From the cell containing the given text, extract its center point as [x, y] coordinate. 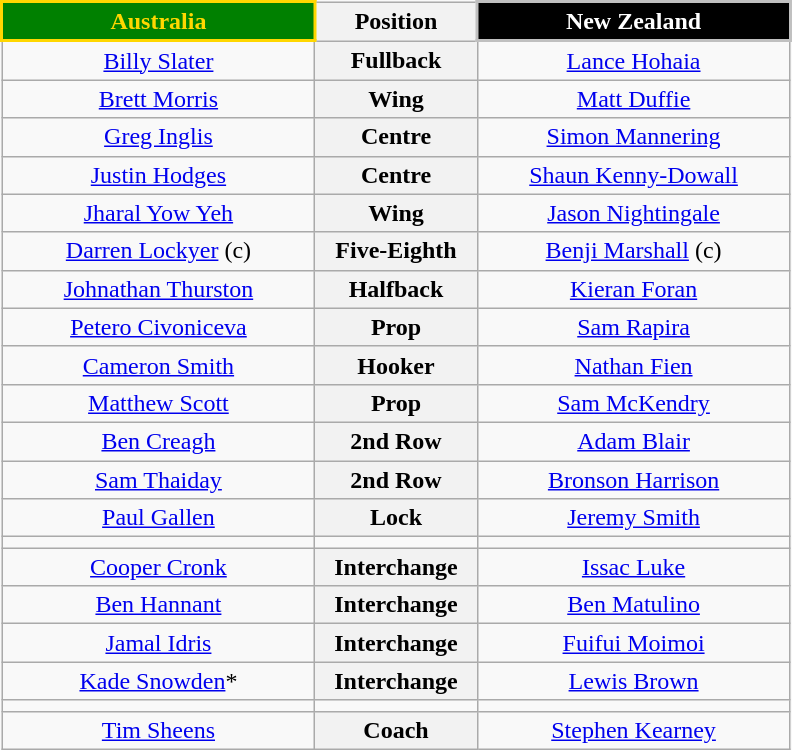
Kade Snowden* [158, 681]
Cameron Smith [158, 365]
Position [396, 22]
Benji Marshall (c) [634, 251]
Greg Inglis [158, 137]
Paul Gallen [158, 518]
Sam Rapira [634, 327]
Australia [158, 22]
Darren Lockyer (c) [158, 251]
Sam McKendry [634, 403]
Stephen Kearney [634, 730]
Tim Sheens [158, 730]
Petero Civoniceva [158, 327]
Ben Matulino [634, 605]
Matthew Scott [158, 403]
Adam Blair [634, 441]
Justin Hodges [158, 175]
Jeremy Smith [634, 518]
New Zealand [634, 22]
Cooper Cronk [158, 567]
Kieran Foran [634, 289]
Fuifui Moimoi [634, 643]
Fullback [396, 60]
Shaun Kenny-Dowall [634, 175]
Simon Mannering [634, 137]
Jamal Idris [158, 643]
Billy Slater [158, 60]
Lock [396, 518]
Brett Morris [158, 99]
Ben Creagh [158, 441]
Jharal Yow Yeh [158, 213]
Ben Hannant [158, 605]
Johnathan Thurston [158, 289]
Lewis Brown [634, 681]
Matt Duffie [634, 99]
Issac Luke [634, 567]
Five-Eighth [396, 251]
Lance Hohaia [634, 60]
Nathan Fien [634, 365]
Coach [396, 730]
Bronson Harrison [634, 479]
Hooker [396, 365]
Jason Nightingale [634, 213]
Halfback [396, 289]
Sam Thaiday [158, 479]
